For the text-containing cell, return its midpoint in (X, Y) coordinate format. 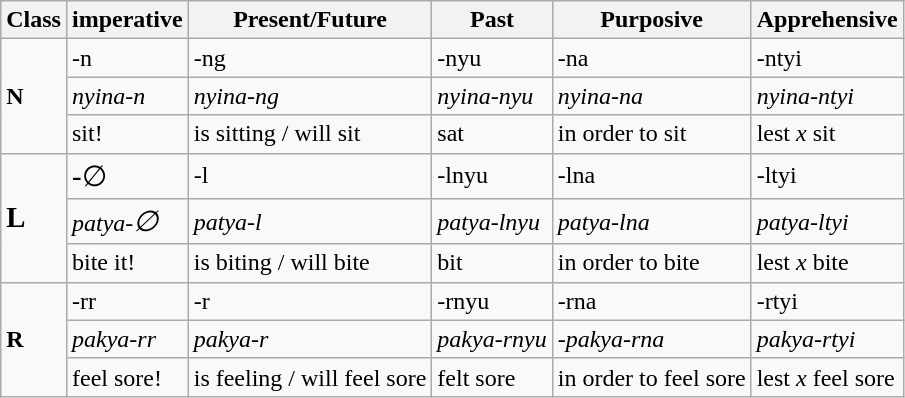
lest x sit (827, 134)
felt sore (492, 377)
-rnyu (492, 301)
-ntyi (827, 58)
pakya-rnyu (492, 339)
feel sore! (127, 377)
nyina-n (127, 96)
R (34, 339)
N (34, 96)
nyina-ng (310, 96)
patya-∅ (127, 222)
patya-lnyu (492, 222)
Purposive (652, 20)
L (34, 218)
in order to feel sore (652, 377)
-rr (127, 301)
bit (492, 263)
Apprehensive (827, 20)
-ng (310, 58)
in order to bite (652, 263)
is feeling / will feel sore (310, 377)
sat (492, 134)
pakya-r (310, 339)
Present/Future (310, 20)
-lnyu (492, 176)
nyina-nyu (492, 96)
lest x bite (827, 263)
nyina-na (652, 96)
-nyu (492, 58)
in order to sit (652, 134)
-na (652, 58)
lest x feel sore (827, 377)
patya-ltyi (827, 222)
-∅ (127, 176)
is biting / will bite (310, 263)
-n (127, 58)
-rtyi (827, 301)
Past (492, 20)
is sitting / will sit (310, 134)
-rna (652, 301)
-r (310, 301)
nyina-ntyi (827, 96)
sit! (127, 134)
-l (310, 176)
pakya-rtyi (827, 339)
bite it! (127, 263)
imperative (127, 20)
-pakya-rna (652, 339)
patya-lna (652, 222)
-ltyi (827, 176)
-lna (652, 176)
patya-l (310, 222)
Class (34, 20)
pakya-rr (127, 339)
